Capture the cell that displays the provided text and extract its (X, Y) central coordinate. 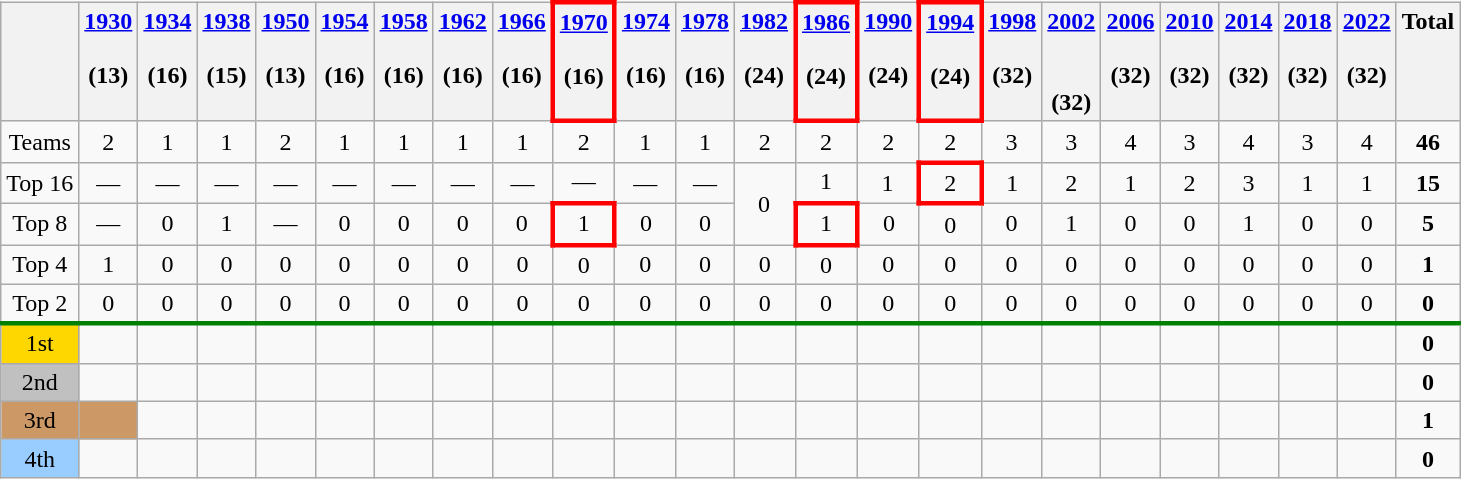
Top 16 (40, 182)
1962 (16) (462, 62)
1950 (13) (286, 62)
1958 (16) (404, 62)
Top 4 (40, 264)
1954 (16) (344, 62)
Teams (40, 142)
1974 (16) (646, 62)
1st (40, 344)
1986 (24) (826, 62)
1970 (16) (584, 62)
Top 2 (40, 304)
1998 (32) (1012, 62)
15 (1428, 182)
3rd (40, 420)
2022 (32) (1366, 62)
5 (1428, 224)
1966 (16) (522, 62)
2002 (32) (1072, 62)
1978 (16) (704, 62)
Total (1428, 62)
4th (40, 458)
2014 (32) (1248, 62)
1982 (24) (764, 62)
2018 (32) (1308, 62)
1990 (24) (888, 62)
Top 8 (40, 224)
2006 (32) (1130, 62)
1930 (13) (108, 62)
1938 (15) (226, 62)
2nd (40, 382)
1934 (16) (168, 62)
2010 (32) (1190, 62)
46 (1428, 142)
1994 (24) (950, 62)
